Locate the cell with the specified text and output its (x, y) center coordinate. 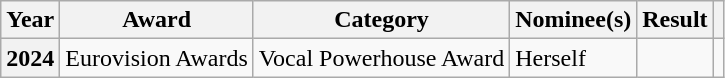
2024 (30, 58)
Year (30, 20)
Eurovision Awards (157, 58)
Result (675, 20)
Vocal Powerhouse Award (381, 58)
Award (157, 20)
Category (381, 20)
Herself (574, 58)
Nominee(s) (574, 20)
